Search for the cell housing the specified text and yield its [X, Y] center coordinate. 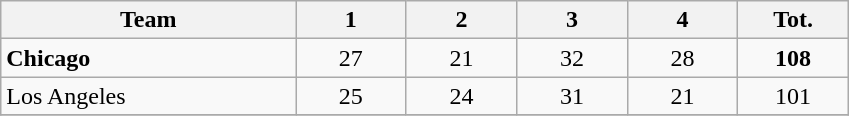
4 [682, 20]
Tot. [794, 20]
28 [682, 58]
27 [352, 58]
24 [462, 96]
25 [352, 96]
1 [352, 20]
Team [148, 20]
3 [572, 20]
2 [462, 20]
Los Angeles [148, 96]
32 [572, 58]
108 [794, 58]
101 [794, 96]
31 [572, 96]
Chicago [148, 58]
